Output the [X, Y] coordinate of the center of the cell containing the given text.  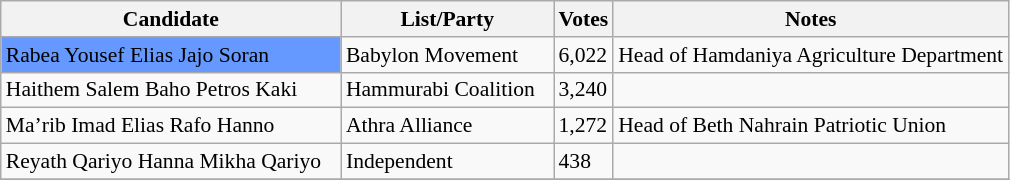
Hammurabi Coalition [448, 90]
438 [584, 162]
Candidate [171, 19]
1,272 [584, 126]
Notes [810, 19]
Athra Alliance [448, 126]
List/Party [448, 19]
Haithem Salem Baho Petros Kaki [171, 90]
Votes [584, 19]
Head of Beth Nahrain Patriotic Union [810, 126]
Head of Hamdaniya Agriculture Department [810, 55]
3,240 [584, 90]
Independent [448, 162]
Reyath Qariyo Hanna Mikha Qariyo [171, 162]
Rabea Yousef Elias Jajo Soran [171, 55]
Babylon Movement [448, 55]
Ma’rib Imad Elias Rafo Hanno [171, 126]
6,022 [584, 55]
